Extract the [X, Y] coordinate from the center of the cell holding the provided text.  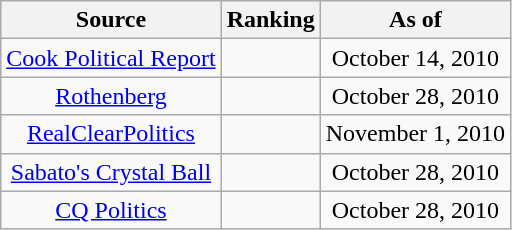
November 1, 2010 [415, 134]
Source [111, 20]
October 14, 2010 [415, 58]
RealClearPolitics [111, 134]
Rothenberg [111, 96]
Cook Political Report [111, 58]
Sabato's Crystal Ball [111, 172]
Ranking [270, 20]
CQ Politics [111, 210]
As of [415, 20]
